Capture the cell that displays the provided text and extract its (X, Y) central coordinate. 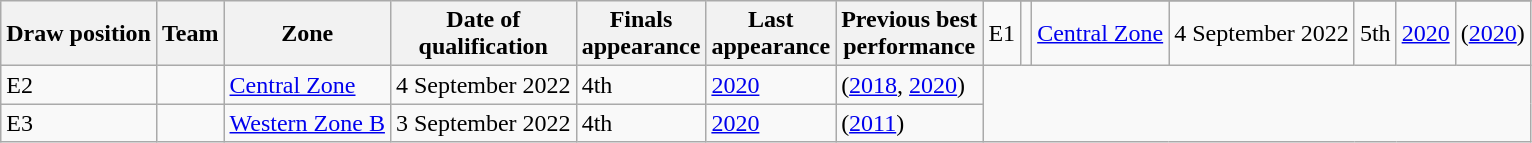
5th (1375, 34)
Previous bestperformance (910, 34)
Date ofqualification (483, 34)
E1 (1002, 34)
E3 (79, 123)
Zone (307, 34)
Finalsappearance (641, 34)
Lastappearance (771, 34)
Draw position (79, 34)
3 September 2022 (483, 123)
Team (190, 34)
(2011) (910, 123)
(2020) (1492, 34)
Western Zone B (307, 123)
E2 (79, 85)
(2018, 2020) (910, 85)
